Capture the cell that displays the provided text and extract its [X, Y] central coordinate. 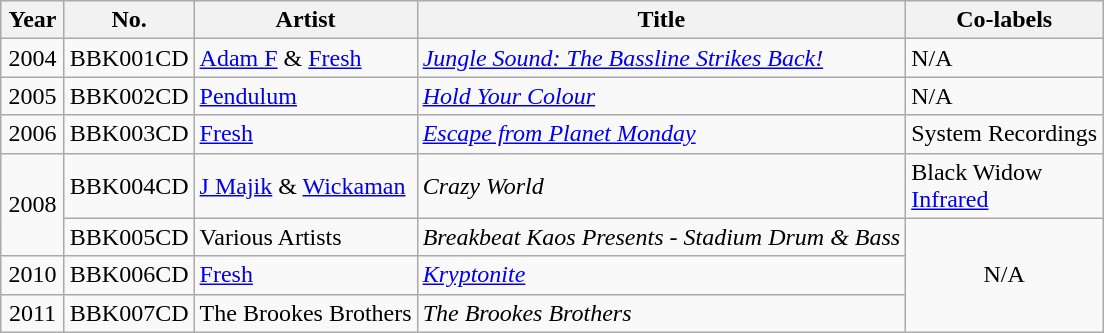
Title [662, 20]
2010 [33, 275]
Black Widow Infrared [1004, 186]
Artist [306, 20]
Kryptonite [662, 275]
2011 [33, 313]
Various Artists [306, 237]
Co-labels [1004, 20]
No. [129, 20]
Hold Your Colour [662, 96]
2005 [33, 96]
BBK002CD [129, 96]
J Majik & Wickaman [306, 186]
Year [33, 20]
BBK004CD [129, 186]
System Recordings [1004, 134]
BBK007CD [129, 313]
2004 [33, 58]
BBK003CD [129, 134]
BBK006CD [129, 275]
Jungle Sound: The Bassline Strikes Back! [662, 58]
BBK005CD [129, 237]
Crazy World [662, 186]
Escape from Planet Monday [662, 134]
Adam F & Fresh [306, 58]
2006 [33, 134]
Breakbeat Kaos Presents - Stadium Drum & Bass [662, 237]
Pendulum [306, 96]
2008 [33, 204]
BBK001CD [129, 58]
